Scan for the cell matching the given text and deliver its [x, y] coordinate at center. 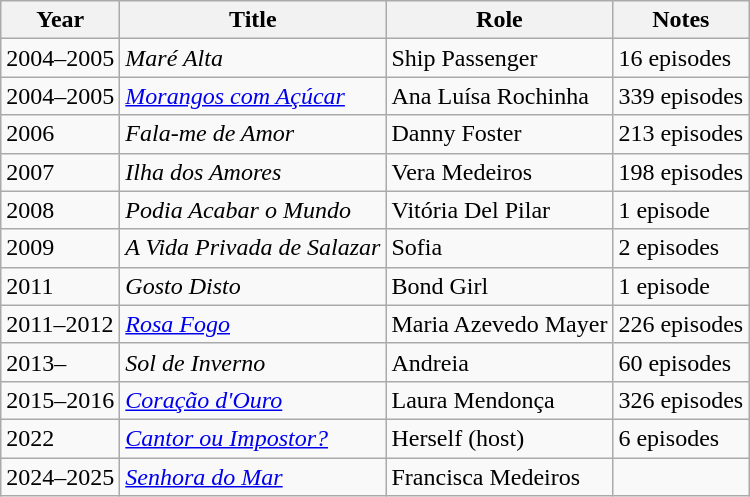
Podia Acabar o Mundo [253, 210]
Francisca Medeiros [500, 477]
2022 [60, 438]
Danny Foster [500, 134]
339 episodes [681, 96]
226 episodes [681, 324]
2013– [60, 362]
Role [500, 20]
Notes [681, 20]
Maria Azevedo Mayer [500, 324]
Cantor ou Impostor? [253, 438]
2007 [60, 172]
2008 [60, 210]
Rosa Fogo [253, 324]
Fala-me de Amor [253, 134]
2009 [60, 248]
Vitória Del Pilar [500, 210]
2011 [60, 286]
A Vida Privada de Salazar [253, 248]
Coração d'Ouro [253, 400]
2015–2016 [60, 400]
Sol de Inverno [253, 362]
198 episodes [681, 172]
326 episodes [681, 400]
Ana Luísa Rochinha [500, 96]
Ilha dos Amores [253, 172]
2024–2025 [60, 477]
Vera Medeiros [500, 172]
Laura Mendonça [500, 400]
16 episodes [681, 58]
60 episodes [681, 362]
Sofia [500, 248]
Ship Passenger [500, 58]
Year [60, 20]
Senhora do Mar [253, 477]
6 episodes [681, 438]
Title [253, 20]
Morangos com Açúcar [253, 96]
Maré Alta [253, 58]
Gosto Disto [253, 286]
Andreia [500, 362]
Herself (host) [500, 438]
213 episodes [681, 134]
Bond Girl [500, 286]
2011–2012 [60, 324]
2006 [60, 134]
2 episodes [681, 248]
